Determine the [X, Y] coordinate at the center of the cell enclosing the given text.  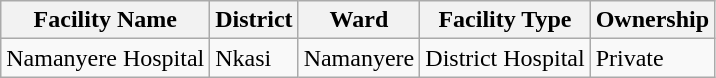
Namanyere [359, 58]
District Hospital [505, 58]
Facility Name [106, 20]
Private [652, 58]
Namanyere Hospital [106, 58]
Ward [359, 20]
Facility Type [505, 20]
Nkasi [254, 58]
Ownership [652, 20]
District [254, 20]
